Pinpoint the cell where the given text exists, returning its (X, Y) midpoint coordinate. 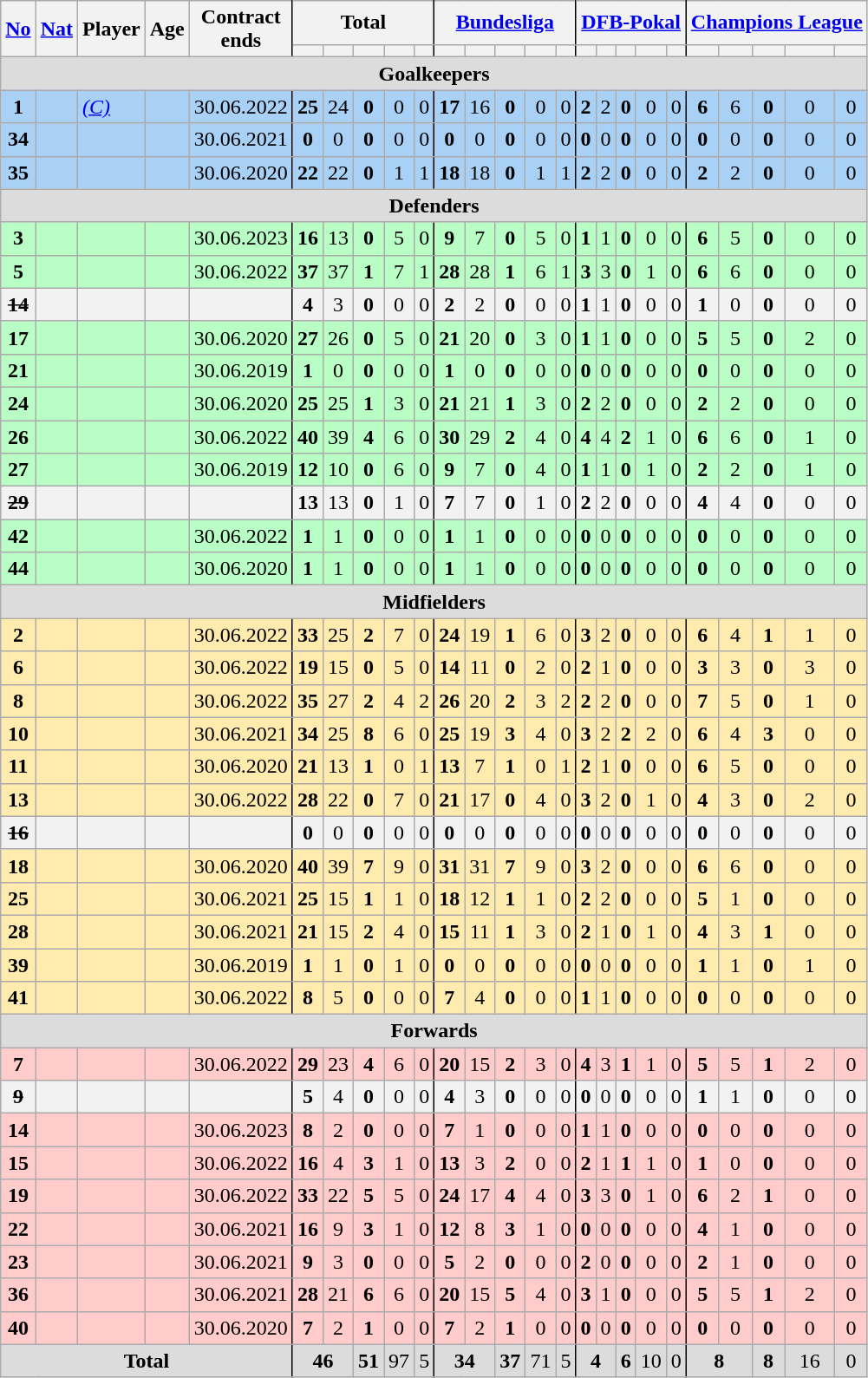
36 (18, 1295)
Goalkeepers (434, 74)
Age (166, 29)
Nat (56, 29)
Midfielders (434, 602)
71 (541, 1361)
Bundesliga (505, 23)
51 (368, 1361)
42 (18, 536)
Forwards (434, 1031)
DFB-Pokal (631, 23)
No (18, 29)
30 (449, 436)
46 (323, 1361)
Contractends (241, 29)
Player (112, 29)
41 (18, 998)
(C) (112, 107)
Defenders (434, 206)
97 (399, 1361)
44 (18, 569)
Champions League (777, 23)
